Scan for the cell matching the given text and deliver its (X, Y) coordinate at center. 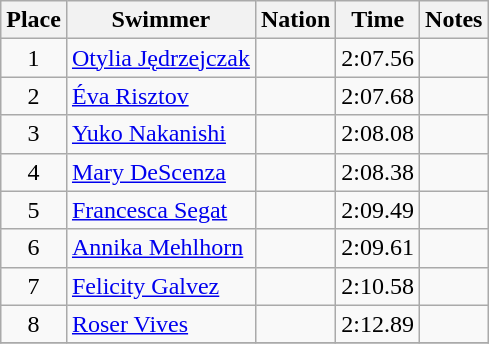
2:08.38 (378, 172)
2:09.61 (378, 248)
2:12.89 (378, 324)
3 (34, 134)
Annika Mehlhorn (160, 248)
7 (34, 286)
2:10.58 (378, 286)
4 (34, 172)
Swimmer (160, 20)
5 (34, 210)
Felicity Galvez (160, 286)
Yuko Nakanishi (160, 134)
2:08.08 (378, 134)
1 (34, 58)
Place (34, 20)
2:07.68 (378, 96)
Francesca Segat (160, 210)
2:09.49 (378, 210)
Nation (295, 20)
8 (34, 324)
6 (34, 248)
Otylia Jędrzejczak (160, 58)
Éva Risztov (160, 96)
Roser Vives (160, 324)
2:07.56 (378, 58)
Mary DeScenza (160, 172)
Time (378, 20)
Notes (454, 20)
2 (34, 96)
